Return [x, y] of the center of cell containing provided text 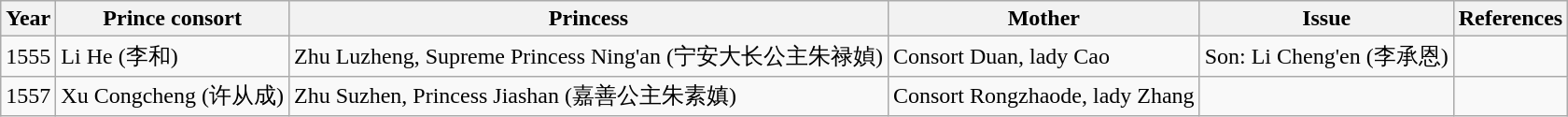
Issue [1326, 19]
Year [28, 19]
Consort Duan, lady Cao [1043, 56]
1555 [28, 56]
Zhu Suzhen, Princess Jiashan (嘉善公主朱素嫃) [589, 95]
Zhu Luzheng, Supreme Princess Ning'an (宁安大长公主朱禄媜) [589, 56]
Mother [1043, 19]
Consort Rongzhaode, lady Zhang [1043, 95]
Xu Congcheng (许从成) [173, 95]
Princess [589, 19]
Li He (李和) [173, 56]
Prince consort [173, 19]
Son: Li Cheng'en (李承恩) [1326, 56]
1557 [28, 95]
References [1510, 19]
